Search for the cell housing the specified text and yield its (x, y) center coordinate. 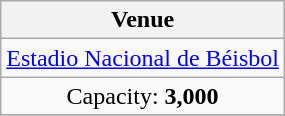
Venue (143, 20)
Capacity: 3,000 (143, 96)
Estadio Nacional de Béisbol (143, 58)
